Return the [X, Y] coordinate for the center point of the cell that contains the specified text.  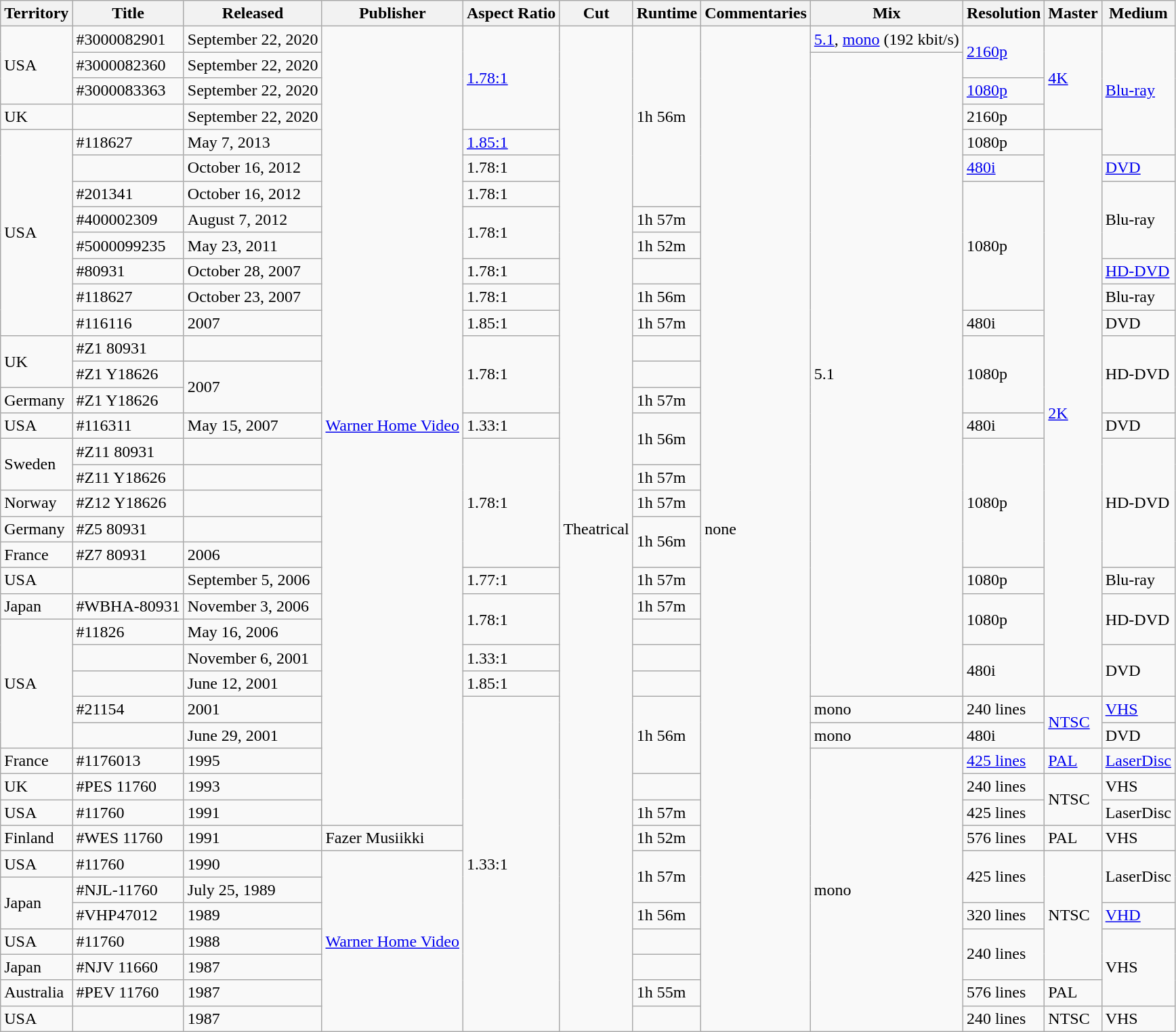
#Z7 80931 [128, 555]
#PEV 11760 [128, 993]
320 lines [1003, 916]
2K [1073, 413]
Title [128, 14]
5.1 [886, 374]
Theatrical [596, 529]
#VHP47012 [128, 916]
#3000083363 [128, 91]
1h 55m [667, 993]
#1176013 [128, 761]
May 16, 2006 [253, 632]
1995 [253, 761]
May 7, 2013 [253, 142]
November 6, 2001 [253, 658]
Territory [37, 14]
1988 [253, 941]
Resolution [1003, 14]
#116311 [128, 426]
#5000099235 [128, 245]
Cut [596, 14]
5.1, mono (192 kbit/s) [886, 39]
Runtime [667, 14]
June 29, 2001 [253, 735]
#WES 11760 [128, 838]
Medium [1138, 14]
2006 [253, 555]
November 3, 2006 [253, 606]
VHD [1138, 916]
June 12, 2001 [253, 683]
#Z1 80931 [128, 349]
#400002309 [128, 219]
Australia [37, 993]
4K [1073, 78]
#WBHA-80931 [128, 606]
Finland [37, 838]
1.77:1 [511, 580]
#11826 [128, 632]
September 5, 2006 [253, 580]
2001 [253, 709]
1990 [253, 864]
#201341 [128, 194]
October 23, 2007 [253, 297]
Released [253, 14]
Norway [37, 503]
#NJV 11660 [128, 967]
#80931 [128, 271]
#Z11 80931 [128, 452]
#21154 [128, 709]
1993 [253, 787]
none [756, 529]
#3000082360 [128, 65]
July 25, 1989 [253, 890]
#Z11 Y18626 [128, 477]
1989 [253, 916]
May 23, 2011 [253, 245]
#116116 [128, 323]
August 7, 2012 [253, 219]
Aspect Ratio [511, 14]
#Z5 80931 [128, 529]
#PES 11760 [128, 787]
Publisher [393, 14]
Sweden [37, 465]
Master [1073, 14]
#3000082901 [128, 39]
#Z12 Y18626 [128, 503]
#NJL-11760 [128, 890]
Mix [886, 14]
May 15, 2007 [253, 426]
October 28, 2007 [253, 271]
Fazer Musiikki [393, 838]
Commentaries [756, 14]
